Locate the cell with the specified text and output its [x, y] center coordinate. 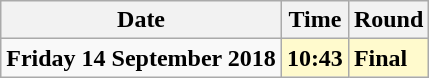
Friday 14 September 2018 [142, 58]
Round [388, 20]
Time [314, 20]
Date [142, 20]
Final [388, 58]
10:43 [314, 58]
